Find where the given text appears and provide that cell's center as [x, y] coordinate. 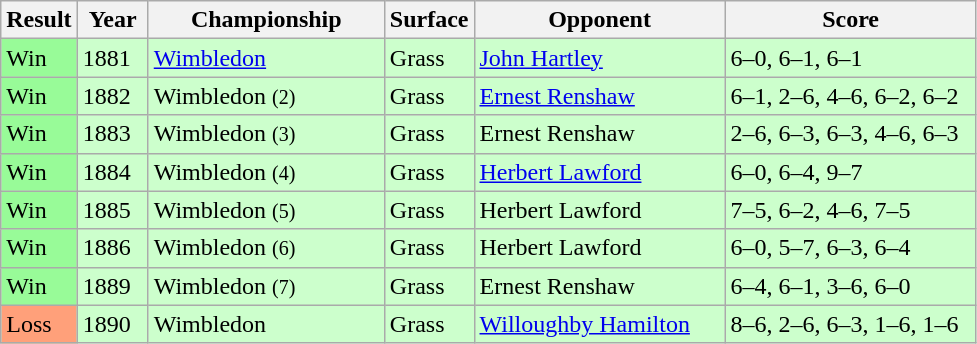
Loss [39, 324]
6–1, 2–6, 4–6, 6–2, 6–2 [850, 96]
8–6, 2–6, 6–3, 1–6, 1–6 [850, 324]
1890 [112, 324]
Surface [429, 20]
Wimbledon (5) [266, 210]
7–5, 6–2, 4–6, 7–5 [850, 210]
6–0, 6–4, 9–7 [850, 172]
Year [112, 20]
1886 [112, 248]
Championship [266, 20]
Result [39, 20]
Willoughby Hamilton [600, 324]
Score [850, 20]
1889 [112, 286]
Wimbledon (3) [266, 134]
Wimbledon (2) [266, 96]
1882 [112, 96]
Wimbledon (6) [266, 248]
1884 [112, 172]
1883 [112, 134]
1881 [112, 58]
Wimbledon (7) [266, 286]
6–0, 6–1, 6–1 [850, 58]
1885 [112, 210]
John Hartley [600, 58]
2–6, 6–3, 6–3, 4–6, 6–3 [850, 134]
Opponent [600, 20]
6–0, 5–7, 6–3, 6–4 [850, 248]
Wimbledon (4) [266, 172]
6–4, 6–1, 3–6, 6–0 [850, 286]
